Output the [X, Y] coordinate of the center of the cell containing the given text.  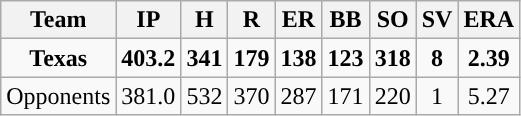
403.2 [148, 58]
123 [346, 58]
179 [252, 58]
1 [437, 96]
SV [437, 20]
138 [298, 58]
341 [204, 58]
R [252, 20]
287 [298, 96]
BB [346, 20]
Opponents [58, 96]
8 [437, 58]
IP [148, 20]
2.39 [489, 58]
381.0 [148, 96]
H [204, 20]
Texas [58, 58]
5.27 [489, 96]
ERA [489, 20]
532 [204, 96]
ER [298, 20]
220 [392, 96]
171 [346, 96]
Team [58, 20]
370 [252, 96]
SO [392, 20]
318 [392, 58]
